Find where the given text appears and provide that cell's center as (x, y) coordinate. 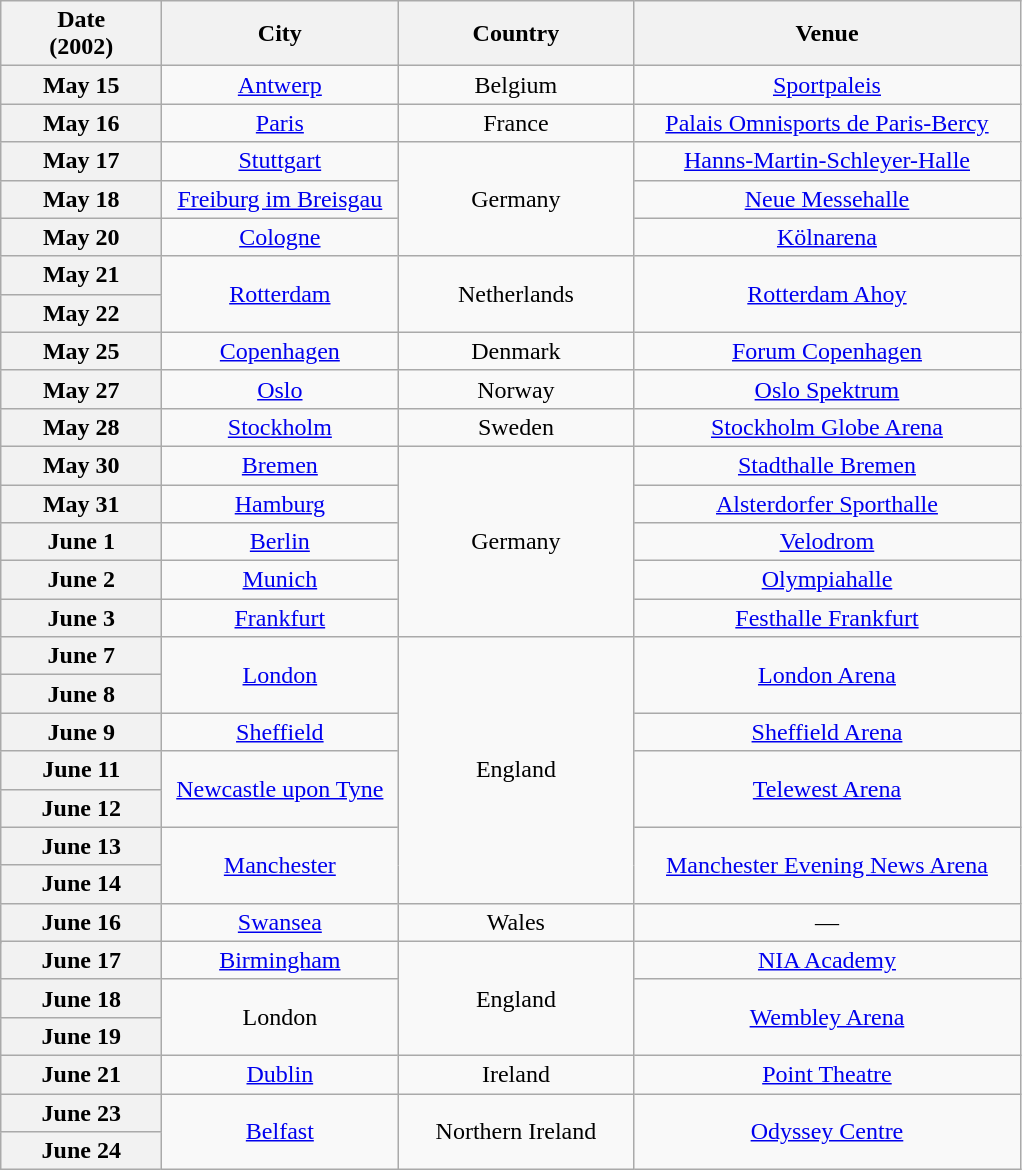
June 7 (82, 656)
Olympiahalle (827, 580)
Bremen (280, 465)
Hanns-Martin-Schleyer-Halle (827, 161)
Munich (280, 580)
May 31 (82, 503)
Venue (827, 34)
May 18 (82, 199)
Stockholm Globe Arena (827, 427)
June 21 (82, 1074)
Copenhagen (280, 351)
Berlin (280, 542)
May 27 (82, 389)
Neue Messehalle (827, 199)
France (516, 123)
Paris (280, 123)
Country (516, 34)
Kölnarena (827, 237)
Norway (516, 389)
June 8 (82, 694)
Sportpaleis (827, 85)
May 20 (82, 237)
Forum Copenhagen (827, 351)
May 22 (82, 313)
Netherlands (516, 294)
Stadthalle Bremen (827, 465)
Sheffield (280, 732)
Belgium (516, 85)
Festhalle Frankfurt (827, 618)
Antwerp (280, 85)
Rotterdam Ahoy (827, 294)
Manchester Evening News Arena (827, 865)
June 13 (82, 846)
Ireland (516, 1074)
Stockholm (280, 427)
NIA Academy (827, 960)
Palais Omnisports de Paris-Bercy (827, 123)
June 17 (82, 960)
Wales (516, 922)
Northern Ireland (516, 1132)
May 16 (82, 123)
Alsterdorfer Sporthalle (827, 503)
Wembley Arena (827, 1017)
Odyssey Centre (827, 1132)
Dublin (280, 1074)
Newcastle upon Tyne (280, 789)
Cologne (280, 237)
London Arena (827, 675)
Rotterdam (280, 294)
Sweden (516, 427)
Point Theatre (827, 1074)
Telewest Arena (827, 789)
May 17 (82, 161)
June 2 (82, 580)
May 21 (82, 275)
June 11 (82, 770)
Denmark (516, 351)
June 24 (82, 1151)
June 12 (82, 808)
May 28 (82, 427)
Hamburg (280, 503)
Swansea (280, 922)
— (827, 922)
City (280, 34)
June 9 (82, 732)
May 25 (82, 351)
June 23 (82, 1113)
Oslo Spektrum (827, 389)
Stuttgart (280, 161)
Sheffield Arena (827, 732)
Frankfurt (280, 618)
Belfast (280, 1132)
Freiburg im Breisgau (280, 199)
Velodrom (827, 542)
June 1 (82, 542)
Manchester (280, 865)
May 30 (82, 465)
May 15 (82, 85)
June 16 (82, 922)
June 18 (82, 998)
June 19 (82, 1036)
Birmingham (280, 960)
Oslo (280, 389)
June 3 (82, 618)
Date(2002) (82, 34)
June 14 (82, 884)
